Detect which cell encompasses the target text, then output its [X, Y] center coordinate. 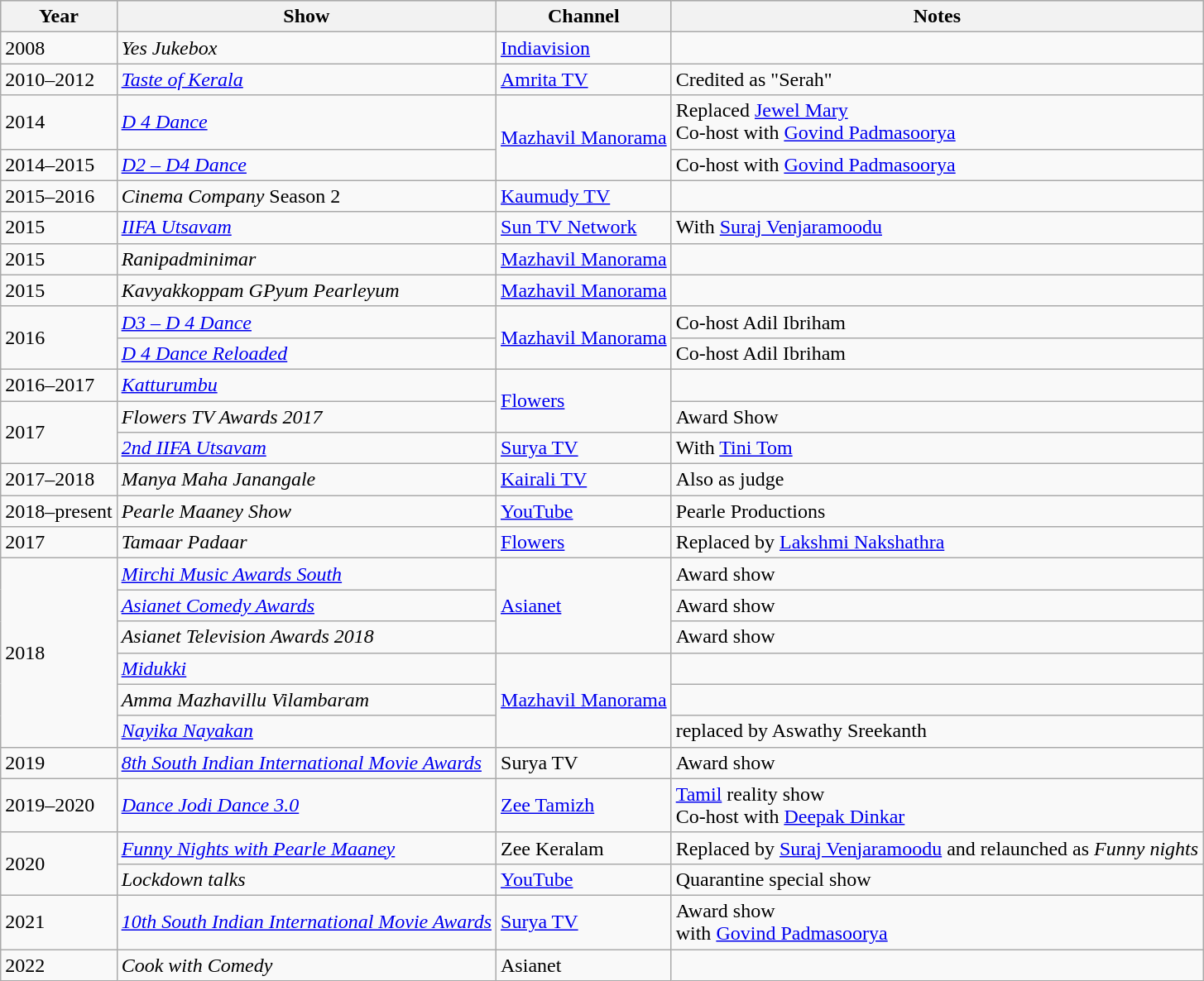
With Tini Tom [937, 448]
2018–present [59, 511]
Cook with Comedy [306, 965]
10th South Indian International Movie Awards [306, 921]
2019–2020 [59, 806]
D3 – D 4 Dance [306, 322]
With Suraj Venjaramoodu [937, 227]
2022 [59, 965]
D 4 Dance Reloaded [306, 353]
Asianet Comedy Awards [306, 605]
Sun TV Network [584, 227]
2020 [59, 864]
2021 [59, 921]
Tamaar Padaar [306, 543]
Kairali TV [584, 480]
IIFA Utsavam [306, 227]
Award showwith Govind Padmasoorya [937, 921]
D2 – D4 Dance [306, 165]
2014–2015 [59, 165]
2010–2012 [59, 79]
2018 [59, 653]
Also as judge [937, 480]
Tamil reality showCo-host with Deepak Dinkar [937, 806]
Zee Keralam [584, 848]
Dance Jodi Dance 3.0 [306, 806]
Funny Nights with Pearle Maaney [306, 848]
Pearle Productions [937, 511]
2016–2017 [59, 385]
Nayika Nayakan [306, 731]
Taste of Kerala [306, 79]
Ranipadminimar [306, 259]
Yes Jukebox [306, 48]
replaced by Aswathy Sreekanth [937, 731]
2014 [59, 122]
Quarantine special show [937, 879]
Mirchi Music Awards South [306, 574]
Katturumbu [306, 385]
Kaumudy TV [584, 196]
Replaced by Suraj Venjaramoodu and relaunched as Funny nights [937, 848]
Cinema Company Season 2 [306, 196]
Lockdown talks [306, 879]
Show [306, 17]
2nd IIFA Utsavam [306, 448]
Kavyakkoppam GPyum Pearleyum [306, 290]
2019 [59, 763]
2015–2016 [59, 196]
D 4 Dance [306, 122]
Asianet Television Awards 2018 [306, 637]
Indiavision [584, 48]
Award Show [937, 416]
Amrita TV [584, 79]
Notes [937, 17]
Replaced by Lakshmi Nakshathra [937, 543]
Replaced Jewel MaryCo-host with Govind Padmasoorya [937, 122]
2017–2018 [59, 480]
Year [59, 17]
Channel [584, 17]
2008 [59, 48]
Flowers TV Awards 2017 [306, 416]
2016 [59, 337]
Zee Tamizh [584, 806]
Amma Mazhavillu Vilambaram [306, 700]
8th South Indian International Movie Awards [306, 763]
Midukki [306, 668]
Credited as "Serah" [937, 79]
Manya Maha Janangale [306, 480]
Co-host with Govind Padmasoorya [937, 165]
Pearle Maaney Show [306, 511]
